Identify which cell holds the provided text, then report its (x, y) central coordinate. 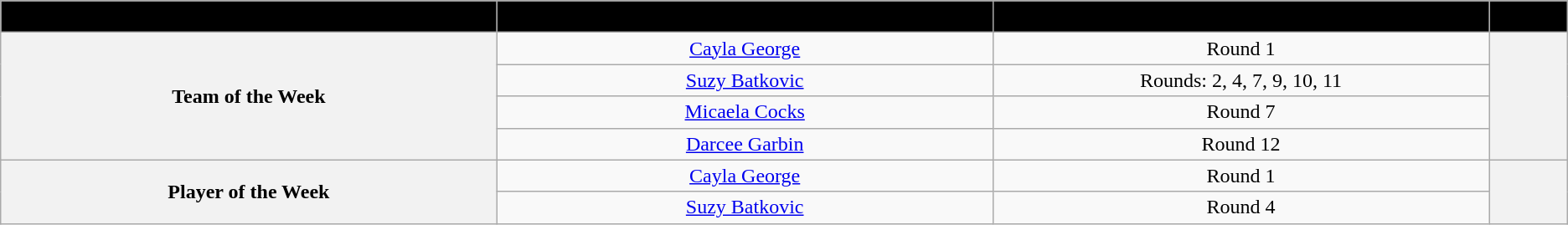
Team of the Week (249, 96)
Rounds: 2, 4, 7, 9, 10, 11 (1240, 80)
Recipient (745, 17)
Round(s) / Date (1240, 17)
Round 7 (1240, 112)
Ref. (1529, 17)
Round 12 (1240, 144)
Award (249, 17)
Round 4 (1240, 207)
Micaela Cocks (745, 112)
Player of the Week (249, 192)
Darcee Garbin (745, 144)
